Return (X, Y) of the center of cell containing provided text 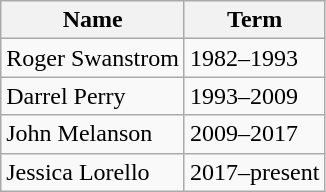
1993–2009 (254, 96)
2009–2017 (254, 134)
Term (254, 20)
Name (93, 20)
Darrel Perry (93, 96)
2017–present (254, 172)
Jessica Lorello (93, 172)
Roger Swanstrom (93, 58)
John Melanson (93, 134)
1982–1993 (254, 58)
